Search for the cell housing the specified text and yield its (x, y) center coordinate. 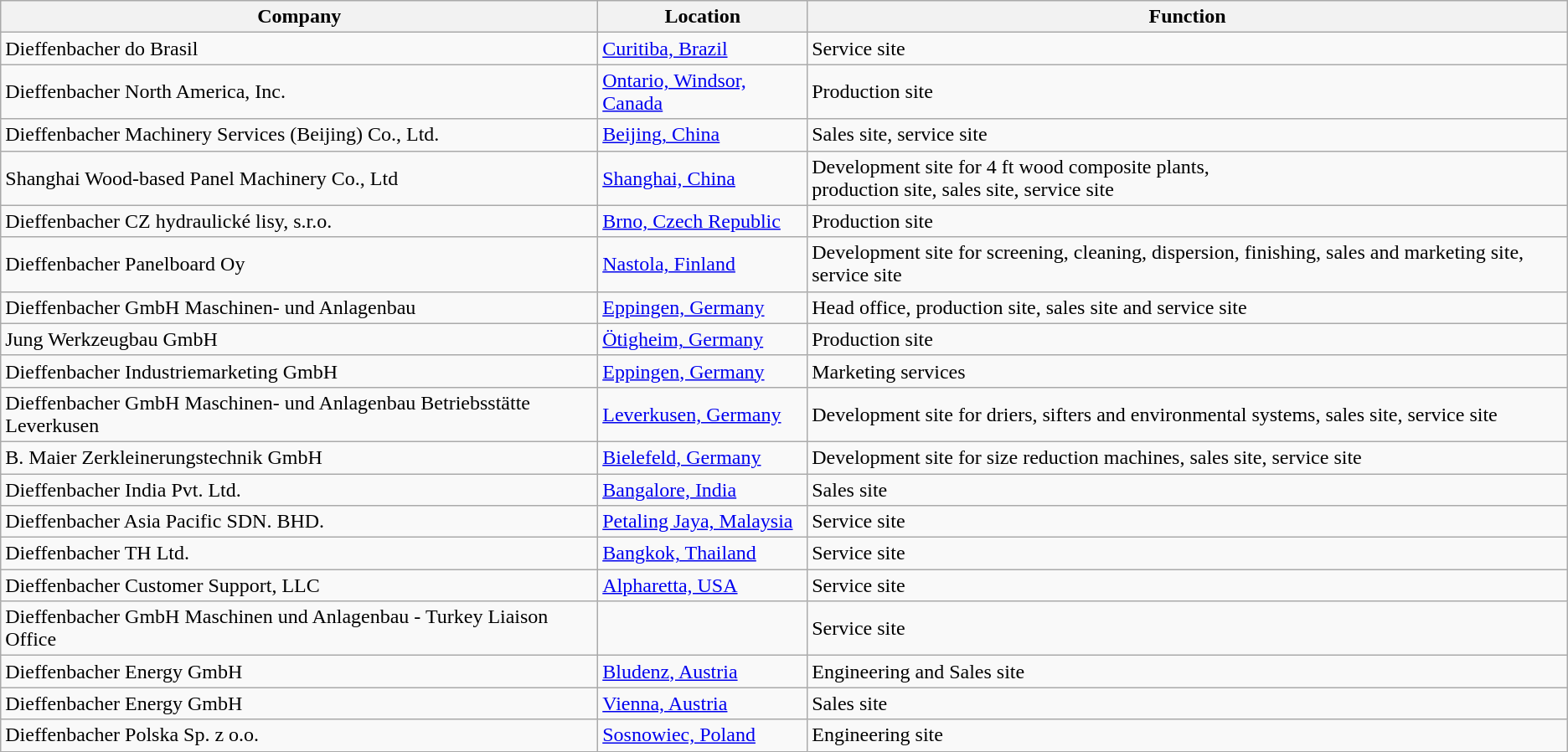
Development site for driers, sifters and environmental systems, sales site, service site (1188, 414)
Dieffenbacher North America, Inc. (300, 92)
Nastola, Finland (703, 265)
Bangalore, India (703, 490)
Function (1188, 17)
B. Maier Zerkleinerungstechnik GmbH (300, 457)
Head office, production site, sales site and service site (1188, 307)
Shanghai Wood-based Panel Machinery Co., Ltd (300, 178)
Dieffenbacher TH Ltd. (300, 554)
Company (300, 17)
Dieffenbacher Asia Pacific SDN. BHD. (300, 522)
Dieffenbacher Polska Sp. z o.o. (300, 735)
Alpharetta, USA (703, 585)
Dieffenbacher GmbH Maschinen- und Anlagenbau (300, 307)
Dieffenbacher Machinery Services (Beijing) Co., Ltd. (300, 135)
Location (703, 17)
Beijing, China (703, 135)
Vienna, Austria (703, 703)
Leverkusen, Germany (703, 414)
Development site for size reduction machines, sales site, service site (1188, 457)
Ontario, Windsor, Canada (703, 92)
Dieffenbacher Panelboard Oy (300, 265)
Sales site, service site (1188, 135)
Shanghai, China (703, 178)
Dieffenbacher CZ hydraulické lisy, s.r.o. (300, 221)
Dieffenbacher Industriemarketing GmbH (300, 371)
Dieffenbacher Customer Support, LLC (300, 585)
Bangkok, Thailand (703, 554)
Ötigheim, Germany (703, 339)
Sosnowiec, Poland (703, 735)
Brno, Czech Republic (703, 221)
Dieffenbacher India Pvt. Ltd. (300, 490)
Bielefeld, Germany (703, 457)
Development site for screening, cleaning, dispersion, finishing, sales and marketing site, service site (1188, 265)
Jung Werkzeugbau GmbH (300, 339)
Engineering and Sales site (1188, 672)
Dieffenbacher GmbH Maschinen und Anlagenbau - Turkey Liaison Office (300, 628)
Dieffenbacher do Brasil (300, 49)
Marketing services (1188, 371)
Petaling Jaya, Malaysia (703, 522)
Bludenz, Austria (703, 672)
Development site for 4 ft wood composite plants,production site, sales site, service site (1188, 178)
Curitiba, Brazil (703, 49)
Engineering site (1188, 735)
Dieffenbacher GmbH Maschinen- und Anlagenbau Betriebsstätte Leverkusen (300, 414)
